Return (x, y) of the center of cell containing provided text 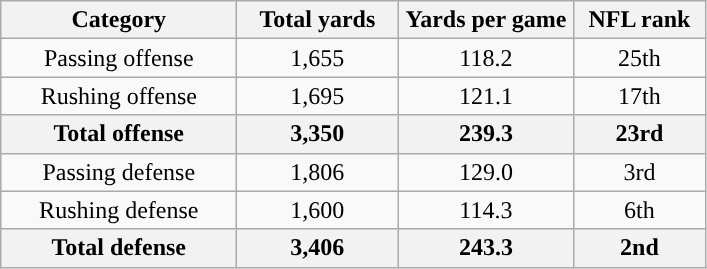
1,655 (318, 58)
23rd (640, 134)
121.1 (486, 96)
239.3 (486, 134)
114.3 (486, 210)
2nd (640, 248)
129.0 (486, 172)
Total defense (119, 248)
Category (119, 20)
1,600 (318, 210)
17th (640, 96)
6th (640, 210)
Total yards (318, 20)
1,695 (318, 96)
Passing offense (119, 58)
Total offense (119, 134)
3,406 (318, 248)
Rushing defense (119, 210)
118.2 (486, 58)
Rushing offense (119, 96)
243.3 (486, 248)
25th (640, 58)
Yards per game (486, 20)
Passing defense (119, 172)
3,350 (318, 134)
3rd (640, 172)
1,806 (318, 172)
NFL rank (640, 20)
